Capture the cell that displays the provided text and extract its (X, Y) central coordinate. 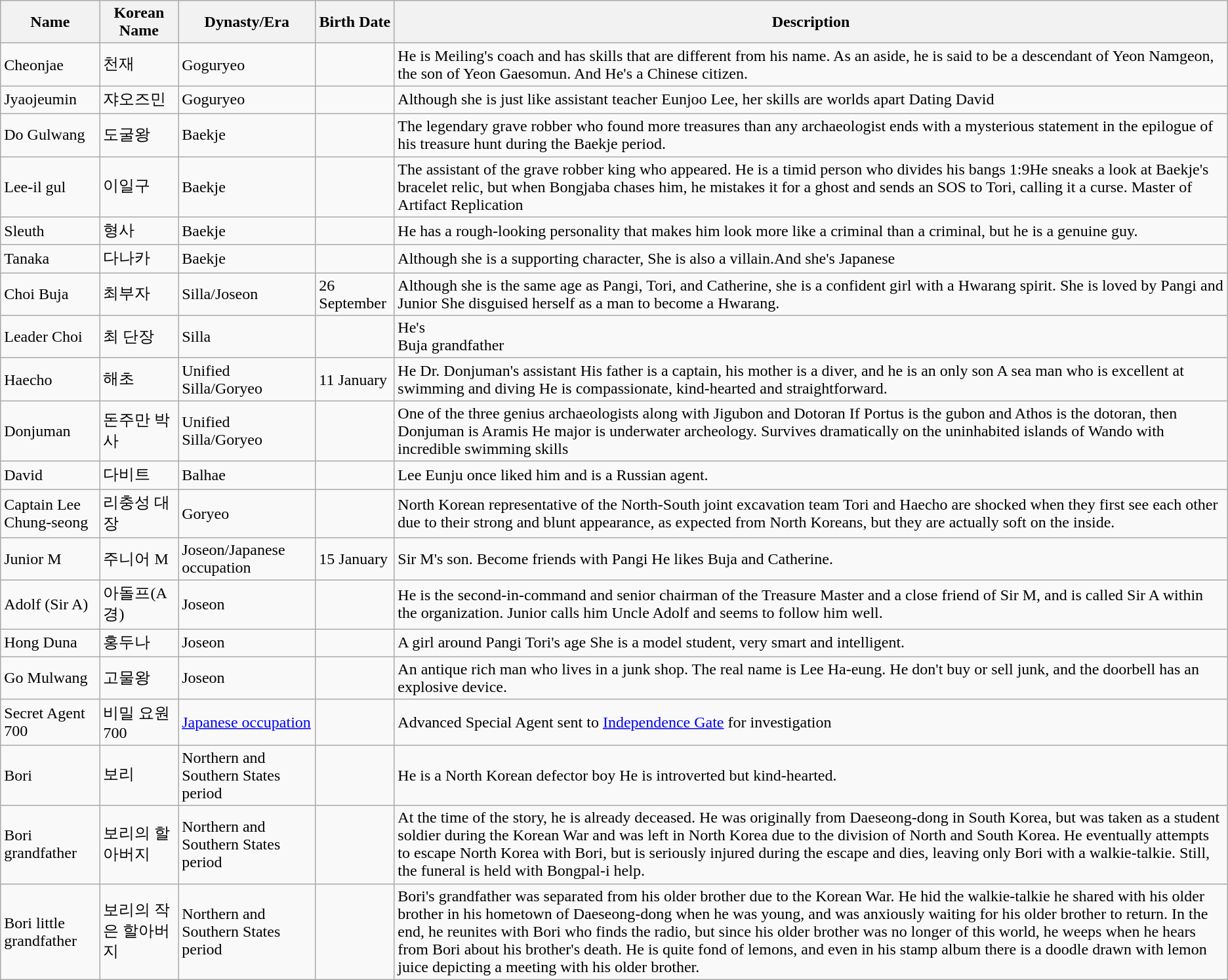
Cheonjae (50, 64)
Goryeo (247, 514)
Do Gulwang (50, 135)
다나카 (139, 258)
아돌프(A경) (139, 605)
Haecho (50, 379)
Leader Choi (50, 337)
Choi Buja (50, 294)
Bori (50, 775)
이일구 (139, 186)
Tanaka (50, 258)
고물왕 (139, 678)
해초 (139, 379)
다비트 (139, 475)
Jyaojeumin (50, 100)
David (50, 475)
쟈오즈민 (139, 100)
A girl around Pangi Tori's age She is a model student, very smart and intelligent. (811, 643)
He is a North Korean defector boy He is introverted but kind-hearted. (811, 775)
Lee-il gul (50, 186)
Joseon/Japanese occupation (247, 559)
Junior M (50, 559)
11 January (355, 379)
Balhae (247, 475)
Silla/Joseon (247, 294)
Lee Eunju once liked him and is a Russian agent. (811, 475)
Although she is just like assistant teacher Eunjoo Lee, her skills are worlds apart Dating David (811, 100)
Birth Date (355, 22)
He'sBuja grandfather (811, 337)
Hong Duna (50, 643)
Silla (247, 337)
Although she is a supporting character, She is also a villain.And she's Japanese (811, 258)
최부자 (139, 294)
천재 (139, 64)
보리의 할아버지 (139, 845)
15 January (355, 559)
보리의 작은 할아버지 (139, 931)
Dynasty/Era (247, 22)
보리 (139, 775)
Adolf (Sir A) (50, 605)
Bori little grandfather (50, 931)
Donjuman (50, 431)
He has a rough-looking personality that makes him look more like a criminal than a criminal, but he is a genuine guy. (811, 231)
형사 (139, 231)
Bori grandfather (50, 845)
홍두나 (139, 643)
Name (50, 22)
비밀 요원 700 (139, 722)
돈주만 박사 (139, 431)
Sir M's son. Become friends with Pangi He likes Buja and Catherine. (811, 559)
Captain Lee Chung-seong (50, 514)
도굴왕 (139, 135)
Sleuth (50, 231)
Description (811, 22)
An antique rich man who lives in a junk shop. The real name is Lee Ha-eung. He don't buy or sell junk, and the doorbell has an explosive device. (811, 678)
주니어 M (139, 559)
Japanese occupation (247, 722)
리충성 대장 (139, 514)
Advanced Special Agent sent to Independence Gate for investigation (811, 722)
Korean Name (139, 22)
Go Mulwang (50, 678)
26 September (355, 294)
Secret Agent 700 (50, 722)
최 단장 (139, 337)
